Determine the (x, y) coordinate at the center of the cell enclosing the given text.  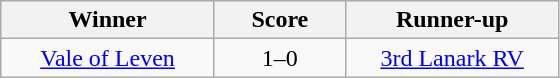
3rd Lanark RV (452, 58)
Vale of Leven (108, 58)
Score (280, 20)
Runner-up (452, 20)
1–0 (280, 58)
Winner (108, 20)
